Return (X, Y) of the center of cell containing provided text 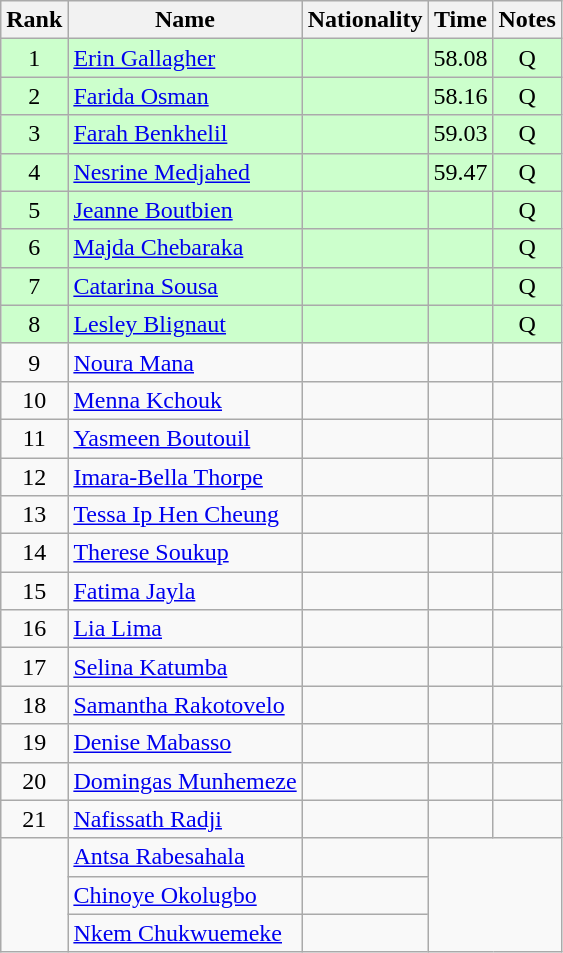
3 (34, 134)
Notes (527, 20)
Tessa Ip Hen Cheung (185, 515)
Catarina Sousa (185, 286)
Name (185, 20)
Domingas Munhemeze (185, 781)
1 (34, 58)
Rank (34, 20)
Samantha Rakotovelo (185, 705)
Lia Lima (185, 629)
2 (34, 96)
19 (34, 743)
15 (34, 591)
Jeanne Boutbien (185, 210)
Selina Katumba (185, 667)
Nkem Chukwuemeke (185, 933)
Noura Mana (185, 362)
18 (34, 705)
Fatima Jayla (185, 591)
Farida Osman (185, 96)
Yasmeen Boutouil (185, 438)
59.47 (460, 172)
5 (34, 210)
Chinoye Okolugbo (185, 895)
Antsa Rabesahala (185, 857)
59.03 (460, 134)
Menna Kchouk (185, 400)
20 (34, 781)
Time (460, 20)
Farah Benkhelil (185, 134)
8 (34, 324)
9 (34, 362)
58.16 (460, 96)
14 (34, 553)
Imara-Bella Thorpe (185, 477)
7 (34, 286)
Therese Soukup (185, 553)
10 (34, 400)
58.08 (460, 58)
Erin Gallagher (185, 58)
Nationality (365, 20)
Nafissath Radji (185, 819)
16 (34, 629)
Nesrine Medjahed (185, 172)
13 (34, 515)
6 (34, 248)
Lesley Blignaut (185, 324)
11 (34, 438)
21 (34, 819)
Majda Chebaraka (185, 248)
12 (34, 477)
17 (34, 667)
Denise Mabasso (185, 743)
4 (34, 172)
